Return [x, y] of the center of cell containing provided text 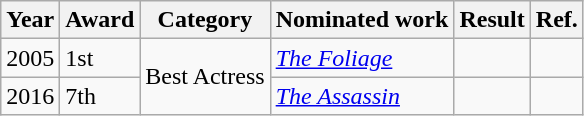
The Assassin [362, 96]
Year [30, 20]
1st [100, 58]
2016 [30, 96]
Category [205, 20]
Result [492, 20]
The Foliage [362, 58]
Award [100, 20]
2005 [30, 58]
Best Actress [205, 77]
7th [100, 96]
Nominated work [362, 20]
Ref. [556, 20]
